Pinpoint the cell where the given text exists, returning its (x, y) midpoint coordinate. 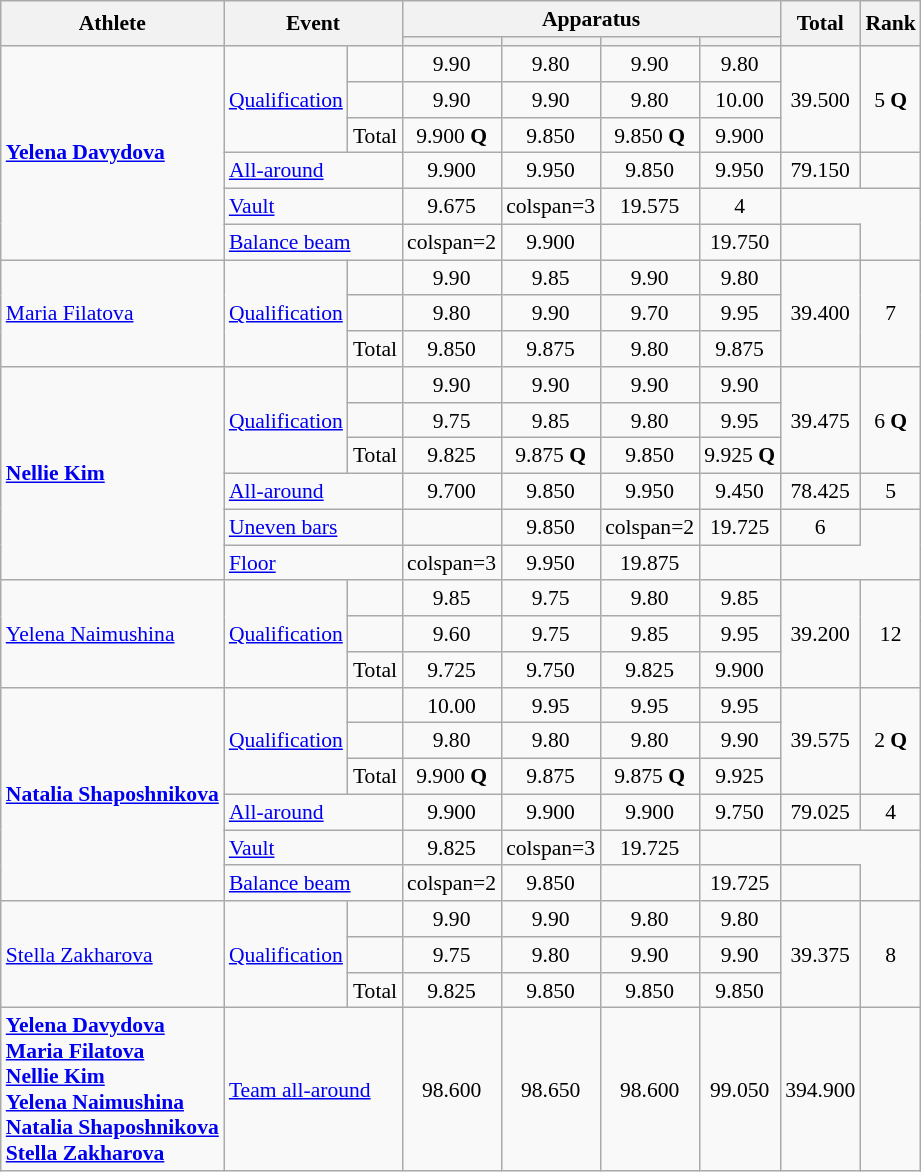
9.700 (452, 492)
Event (313, 24)
6 Q (890, 420)
9.450 (740, 492)
9.70 (650, 314)
9.925 (740, 777)
39.400 (820, 314)
Natalia Shaposhnikova (112, 795)
39.200 (820, 634)
39.575 (820, 742)
8 (890, 954)
78.425 (820, 492)
6 (820, 528)
98.650 (550, 1090)
7 (890, 314)
79.150 (820, 171)
9.850 Q (650, 136)
9.675 (452, 207)
Athlete (112, 24)
39.475 (820, 420)
39.500 (820, 100)
394.900 (820, 1090)
Apparatus (591, 19)
9.60 (452, 634)
19.750 (740, 243)
9.725 (452, 670)
Yelena DavydovaMaria FilatovaNellie KimYelena NaimushinaNatalia ShaposhnikovaStella Zakharova (112, 1090)
Rank (890, 24)
Maria Filatova (112, 314)
Yelena Naimushina (112, 634)
Yelena Davydova (112, 153)
19.875 (650, 563)
Floor (313, 563)
Stella Zakharova (112, 954)
99.050 (740, 1090)
2 Q (890, 742)
5 Q (890, 100)
79.025 (820, 813)
Nellie Kim (112, 474)
Uneven bars (313, 528)
12 (890, 634)
39.375 (820, 954)
19.575 (650, 207)
Team all-around (313, 1090)
5 (890, 492)
9.925 Q (740, 456)
